From the cell containing the given text, extract its center point as (X, Y) coordinate. 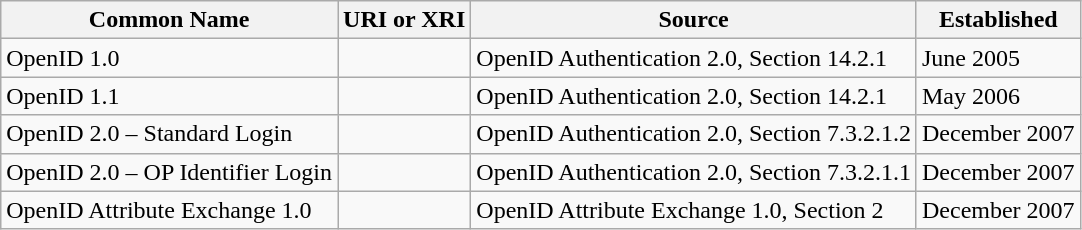
June 2005 (998, 58)
Established (998, 20)
OpenID Attribute Exchange 1.0, Section 2 (694, 210)
OpenID 1.0 (170, 58)
OpenID Attribute Exchange 1.0 (170, 210)
OpenID Authentication 2.0, Section 7.3.2.1.1 (694, 172)
OpenID 2.0 – Standard Login (170, 134)
OpenID 2.0 – OP Identifier Login (170, 172)
Source (694, 20)
May 2006 (998, 96)
OpenID 1.1 (170, 96)
OpenID Authentication 2.0, Section 7.3.2.1.2 (694, 134)
URI or XRI (404, 20)
Common Name (170, 20)
